Output the [X, Y] coordinate of the center of the cell containing the given text.  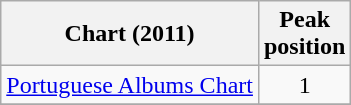
Chart (2011) [130, 34]
Portuguese Albums Chart [130, 85]
Peakposition [304, 34]
1 [304, 85]
